Find where the given text appears and provide that cell's center as (x, y) coordinate. 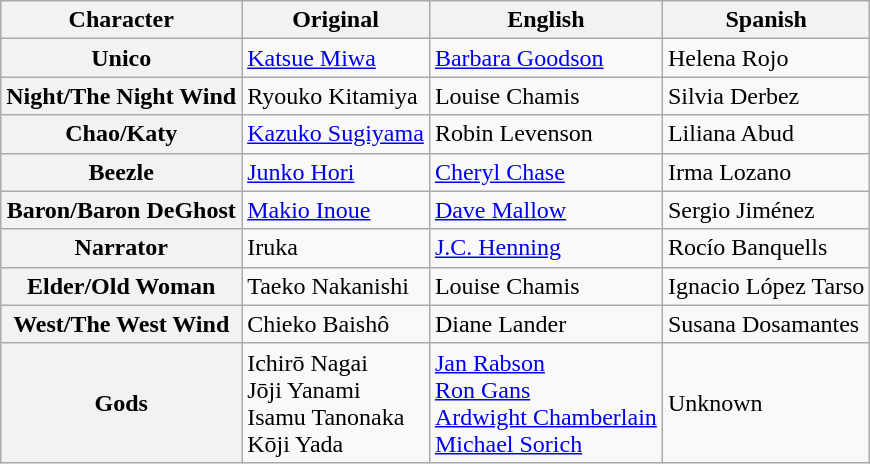
Kazuko Sugiyama (336, 134)
Ryouko Kitamiya (336, 96)
Sergio Jiménez (766, 210)
English (546, 20)
Barbara Goodson (546, 58)
Beezle (122, 172)
West/The West Wind (122, 324)
Ignacio López Tarso (766, 286)
Narrator (122, 248)
Taeko Nakanishi (336, 286)
Makio Inoue (336, 210)
Robin Levenson (546, 134)
Helena Rojo (766, 58)
J.C. Henning (546, 248)
Baron/Baron DeGhost (122, 210)
Junko Hori (336, 172)
Diane Lander (546, 324)
Liliana Abud (766, 134)
Original (336, 20)
Gods (122, 402)
Ichirō NagaiJōji YanamiIsamu TanonakaKōji Yada (336, 402)
Katsue Miwa (336, 58)
Rocío Banquells (766, 248)
Unknown (766, 402)
Susana Dosamantes (766, 324)
Iruka (336, 248)
Dave Mallow (546, 210)
Jan RabsonRon GansArdwight ChamberlainMichael Sorich (546, 402)
Chao/Katy (122, 134)
Unico (122, 58)
Spanish (766, 20)
Character (122, 20)
Cheryl Chase (546, 172)
Elder/Old Woman (122, 286)
Silvia Derbez (766, 96)
Night/The Night Wind (122, 96)
Chieko Baishô (336, 324)
Irma Lozano (766, 172)
